Determine the [x, y] coordinate at the center of the cell enclosing the given text.  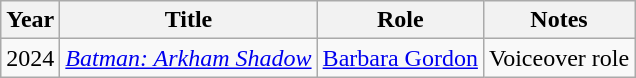
Notes [558, 20]
Barbara Gordon [400, 58]
Voiceover role [558, 58]
Year [30, 20]
2024 [30, 58]
Role [400, 20]
Batman: Arkham Shadow [188, 58]
Title [188, 20]
